From the cell containing the given text, extract its center point as (X, Y) coordinate. 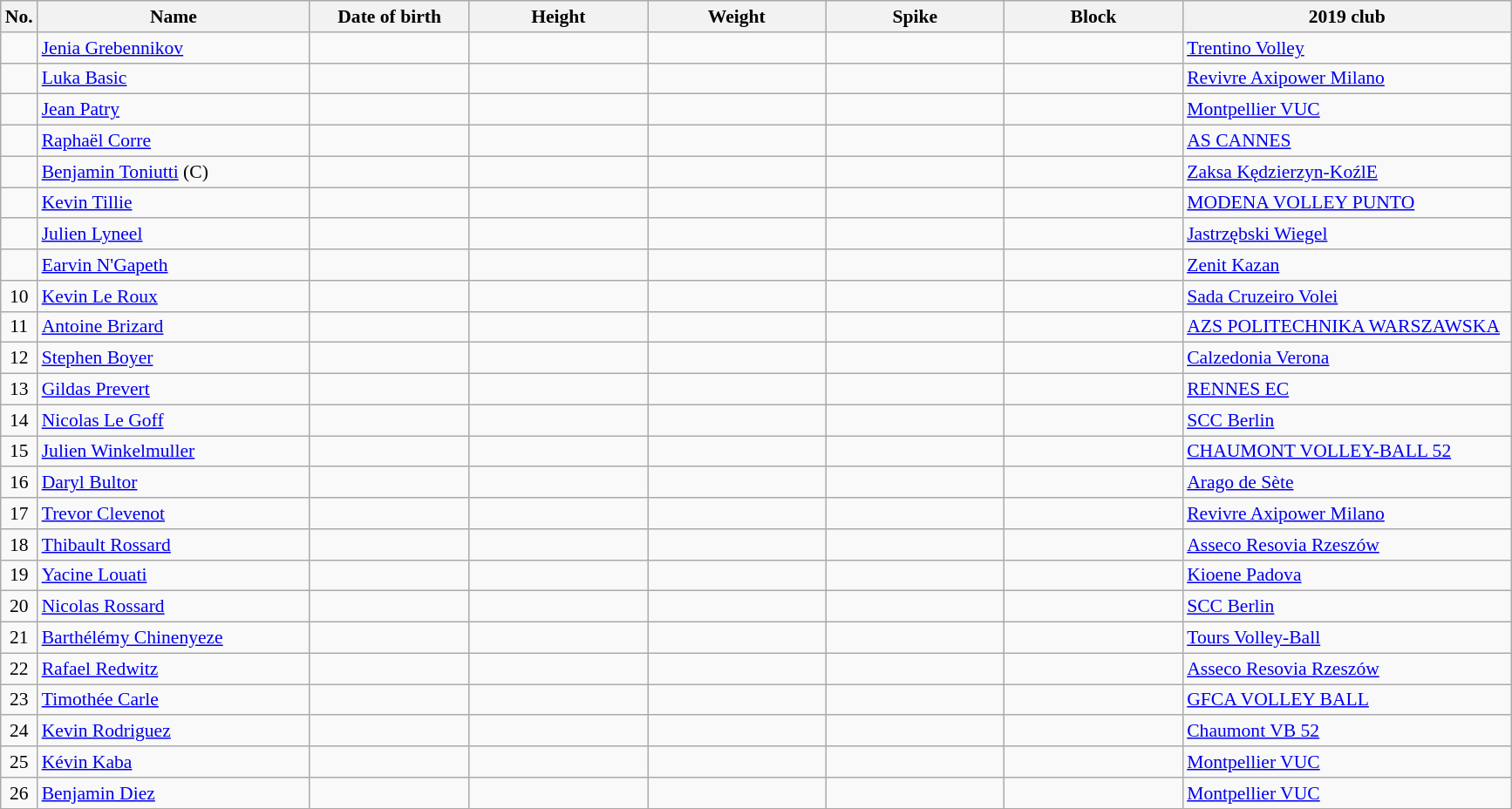
14 (19, 420)
AS CANNES (1346, 141)
No. (19, 17)
Raphaël Corre (174, 141)
MODENA VOLLEY PUNTO (1346, 203)
Timothée Carle (174, 700)
Yacine Louati (174, 575)
Sada Cruzeiro Volei (1346, 296)
Benjamin Toniutti (C) (174, 172)
Kévin Kaba (174, 762)
Arago de Sète (1346, 483)
17 (19, 513)
25 (19, 762)
Tours Volley-Ball (1346, 638)
24 (19, 731)
22 (19, 669)
GFCA VOLLEY BALL (1346, 700)
13 (19, 390)
15 (19, 452)
AZS POLITECHNIKA WARSZAWSKA (1346, 327)
12 (19, 358)
Spike (916, 17)
Jastrzębski Wiegel (1346, 235)
Thibault Rossard (174, 545)
Kioene Padova (1346, 575)
Chaumont VB 52 (1346, 731)
Zenit Kazan (1346, 265)
20 (19, 607)
Benjamin Diez (174, 793)
Height (558, 17)
Daryl Bultor (174, 483)
CHAUMONT VOLLEY-BALL 52 (1346, 452)
Name (174, 17)
Nicolas Rossard (174, 607)
19 (19, 575)
Trentino Volley (1346, 48)
Block (1093, 17)
Stephen Boyer (174, 358)
23 (19, 700)
Weight (738, 17)
Gildas Prevert (174, 390)
Rafael Redwitz (174, 669)
Kevin Tillie (174, 203)
Trevor Clevenot (174, 513)
21 (19, 638)
Zaksa Kędzierzyn-KoźlE (1346, 172)
Antoine Brizard (174, 327)
Calzedonia Verona (1346, 358)
Kevin Rodriguez (174, 731)
Earvin N'Gapeth (174, 265)
10 (19, 296)
Jenia Grebennikov (174, 48)
11 (19, 327)
26 (19, 793)
Barthélémy Chinenyeze (174, 638)
Luka Basic (174, 78)
Julien Lyneel (174, 235)
Kevin Le Roux (174, 296)
Jean Patry (174, 110)
2019 club (1346, 17)
Date of birth (389, 17)
Julien Winkelmuller (174, 452)
Nicolas Le Goff (174, 420)
RENNES EC (1346, 390)
16 (19, 483)
18 (19, 545)
